Identify which cell holds the provided text, then report its (x, y) central coordinate. 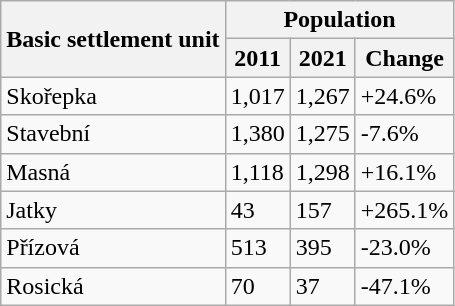
+16.1% (404, 172)
1,267 (322, 96)
-47.1% (404, 286)
1,017 (258, 96)
395 (322, 248)
43 (258, 210)
1,298 (322, 172)
1,275 (322, 134)
70 (258, 286)
513 (258, 248)
Rosická (113, 286)
2021 (322, 58)
2011 (258, 58)
1,118 (258, 172)
Change (404, 58)
-23.0% (404, 248)
Skořepka (113, 96)
1,380 (258, 134)
Masná (113, 172)
Jatky (113, 210)
Přízová (113, 248)
-7.6% (404, 134)
+265.1% (404, 210)
Basic settlement unit (113, 39)
Stavební (113, 134)
+24.6% (404, 96)
Population (340, 20)
37 (322, 286)
157 (322, 210)
